Scan for the cell matching the given text and deliver its (x, y) coordinate at center. 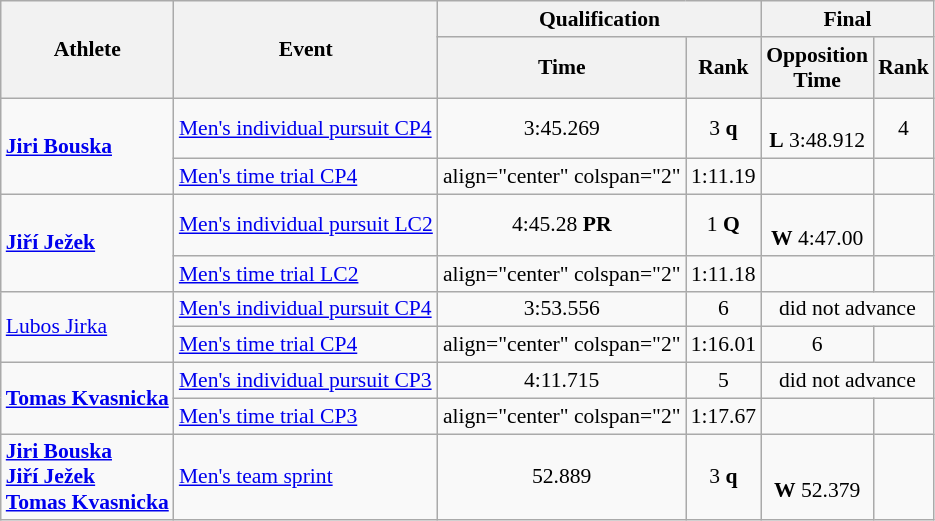
L 3:48.912 (817, 128)
Event (306, 50)
4:11.715 (562, 381)
4 (904, 128)
4:45.28 PR (562, 226)
1:17.67 (724, 416)
Athlete (88, 50)
3:53.556 (562, 309)
Jiří Ježek (88, 244)
Jiri Bouska (88, 146)
W 52.379 (817, 478)
Men's individual pursuit LC2 (306, 226)
Tomas Kvasnicka (88, 398)
Lubos Jirka (88, 326)
5 (724, 381)
1:11.19 (724, 177)
Time (562, 68)
3:45.269 (562, 128)
52.889 (562, 478)
Men's time trial CP3 (306, 416)
1 Q (724, 226)
1:11.18 (724, 274)
Qualification (600, 19)
Final (848, 19)
W 4:47.00 (817, 226)
Men's individual pursuit CP3 (306, 381)
1:16.01 (724, 345)
Men's team sprint (306, 478)
OppositionTime (817, 68)
Jiri Bouska Jiří Ježek Tomas Kvasnicka (88, 478)
Men's time trial LC2 (306, 274)
